Pinpoint the cell where the given text exists, returning its [X, Y] midpoint coordinate. 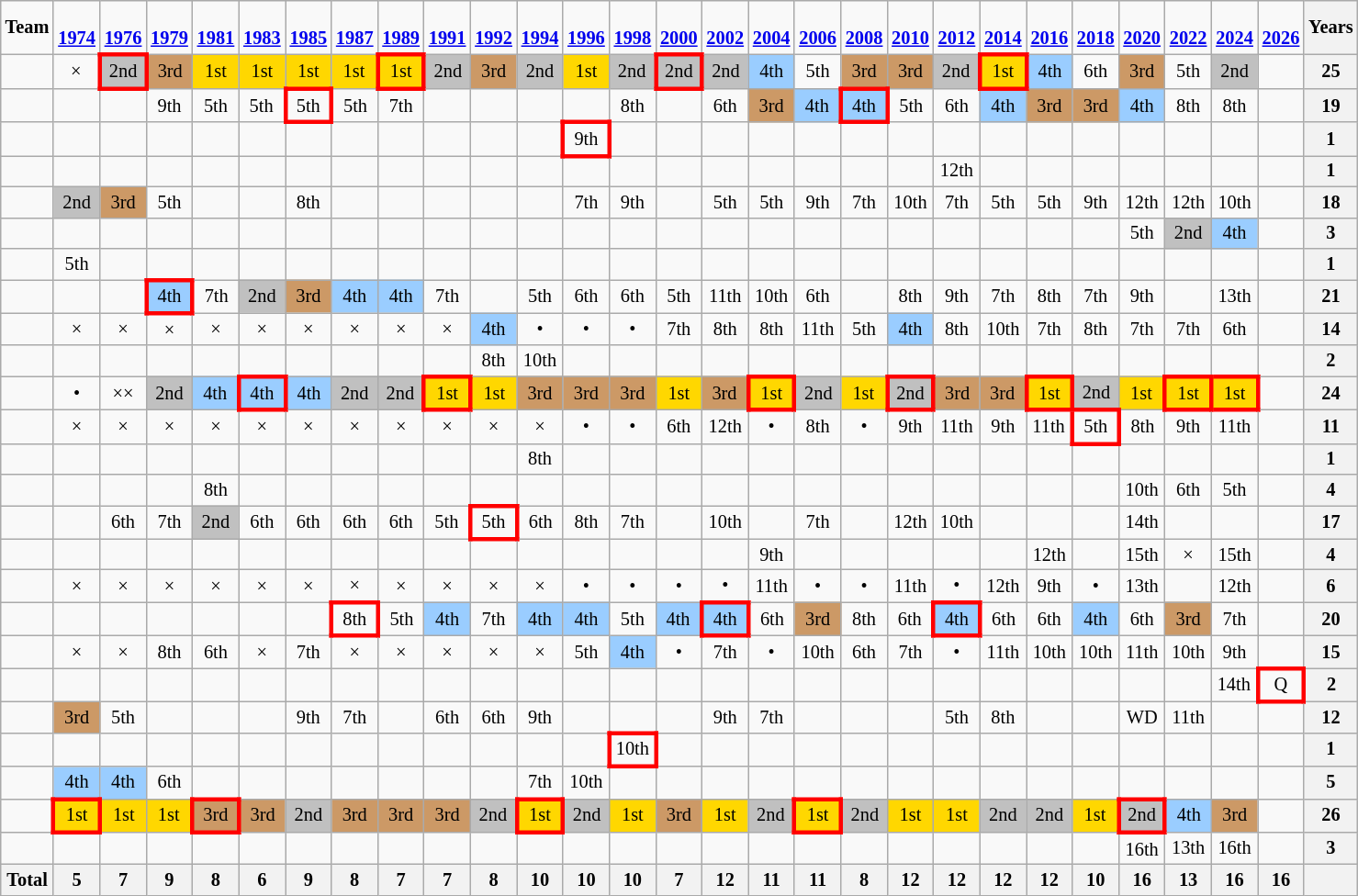
20 [1330, 619]
1981 [216, 28]
2008 [864, 28]
2022 [1188, 28]
14 [1330, 329]
13 [1188, 879]
2000 [679, 28]
1991 [447, 28]
26 [1330, 815]
1989 [400, 28]
19 [1330, 105]
2018 [1095, 28]
2020 [1141, 28]
1994 [540, 28]
1976 [123, 28]
1998 [633, 28]
2016 [1049, 28]
24 [1330, 393]
2010 [910, 28]
2012 [957, 28]
2002 [725, 28]
Total [28, 879]
Years [1330, 28]
2026 [1281, 28]
1987 [354, 28]
1996 [586, 28]
1974 [76, 28]
25 [1330, 72]
2014 [1003, 28]
2006 [817, 28]
15 [1330, 652]
Q [1281, 685]
WD [1141, 717]
2024 [1234, 28]
2004 [771, 28]
1992 [493, 28]
1985 [309, 28]
1979 [169, 28]
×× [123, 393]
21 [1330, 296]
17 [1330, 521]
18 [1330, 202]
1983 [262, 28]
Team [28, 28]
